Return the (x, y) coordinate for the center point of the cell that contains the specified text.  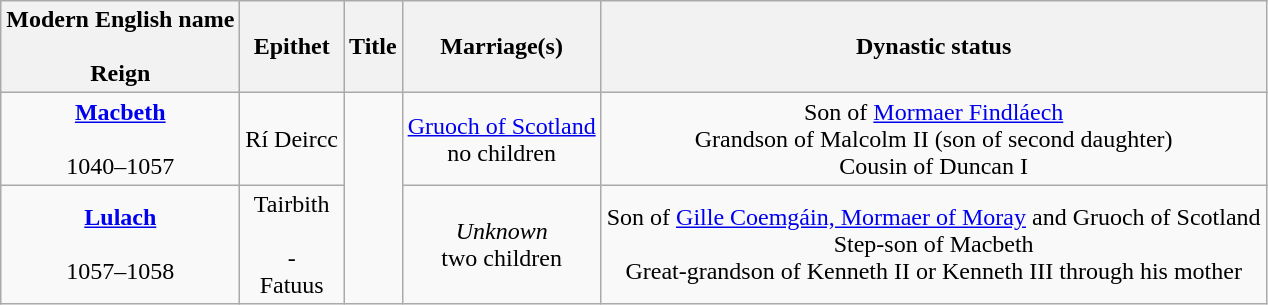
Lulach1057–1058 (120, 244)
Marriage(s) (502, 47)
Son of Mormaer FindláechGrandson of Malcolm II (son of second daughter) Cousin of Duncan I (934, 139)
Title (374, 47)
Gruoch of Scotlandno children (502, 139)
Rí Deircc (292, 139)
Unknowntwo children (502, 244)
Modern English nameReign (120, 47)
Son of Gille Coemgáin, Mormaer of Moray and Gruoch of Scotland Step-son of Macbeth Great-grandson of Kenneth II or Kenneth III through his mother (934, 244)
Macbeth1040–1057 (120, 139)
Dynastic status (934, 47)
Tairbith-Fatuus (292, 244)
Epithet (292, 47)
